Pinpoint the cell where the given text exists, returning its [x, y] midpoint coordinate. 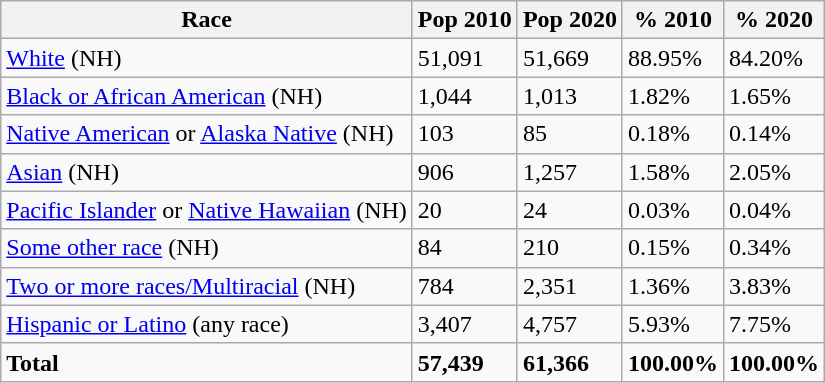
Native American or Alaska Native (NH) [207, 134]
Asian (NH) [207, 172]
906 [464, 172]
1.65% [774, 96]
51,091 [464, 58]
Some other race (NH) [207, 248]
88.95% [672, 58]
3.83% [774, 286]
61,366 [570, 362]
210 [570, 248]
% 2020 [774, 20]
Pacific Islander or Native Hawaiian (NH) [207, 210]
1,257 [570, 172]
0.34% [774, 248]
1,013 [570, 96]
1.36% [672, 286]
4,757 [570, 324]
Black or African American (NH) [207, 96]
2.05% [774, 172]
51,669 [570, 58]
784 [464, 286]
84 [464, 248]
85 [570, 134]
2,351 [570, 286]
57,439 [464, 362]
Pop 2010 [464, 20]
1.58% [672, 172]
84.20% [774, 58]
7.75% [774, 324]
White (NH) [207, 58]
Hispanic or Latino (any race) [207, 324]
20 [464, 210]
1,044 [464, 96]
Pop 2020 [570, 20]
5.93% [672, 324]
Total [207, 362]
Race [207, 20]
103 [464, 134]
0.15% [672, 248]
1.82% [672, 96]
% 2010 [672, 20]
24 [570, 210]
0.04% [774, 210]
0.14% [774, 134]
0.18% [672, 134]
Two or more races/Multiracial (NH) [207, 286]
3,407 [464, 324]
0.03% [672, 210]
